Identify which cell holds the provided text, then report its [X, Y] central coordinate. 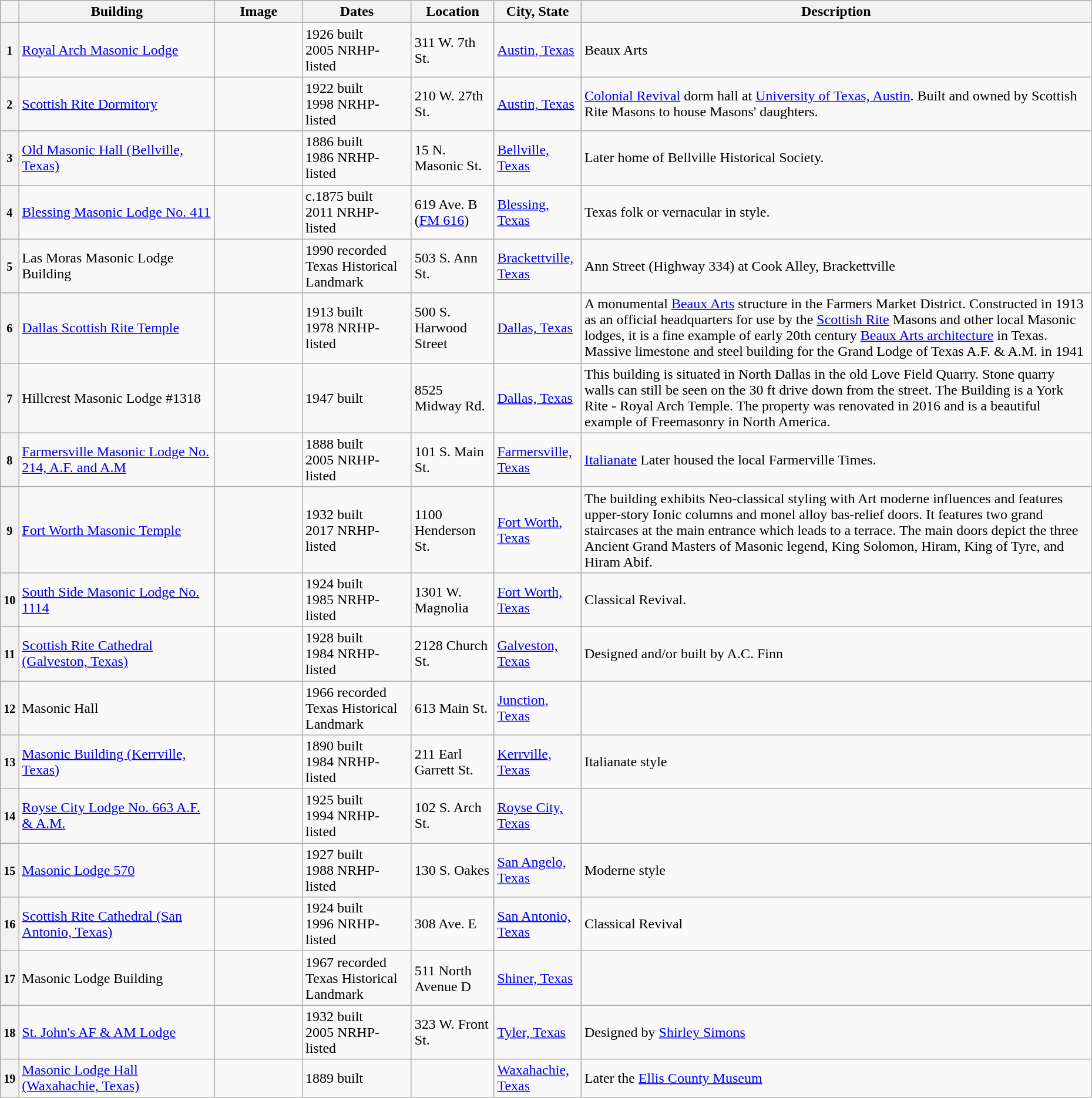
16 [9, 924]
Blessing, Texas [538, 212]
7 [9, 398]
1889 built [357, 1078]
1928 built1984 NRHP-listed [357, 654]
1967 recorded Texas Historical Landmark [357, 978]
Dallas Scottish Rite Temple [117, 328]
Location [452, 12]
Old Masonic Hall (Bellville, Texas) [117, 158]
14 [9, 816]
Moderne style [836, 870]
619 Ave. B (FM 616) [452, 212]
Brackettville, Texas [538, 266]
Texas folk or vernacular in style. [836, 212]
3 [9, 158]
Farmersville, Texas [538, 460]
6 [9, 328]
503 S. Ann St. [452, 266]
1932 built2005 NRHP-listed [357, 1032]
Italianate Later housed the local Farmerville Times. [836, 460]
18 [9, 1032]
1947 built [357, 398]
Las Moras Masonic Lodge Building [117, 266]
323 W. Front St. [452, 1032]
South Side Masonic Lodge No. 1114 [117, 599]
Junction, Texas [538, 708]
15 N. Masonic St. [452, 158]
211 Earl Garrett St. [452, 762]
1890 built1984 NRHP-listed [357, 762]
Scottish Rite Cathedral (San Antonio, Texas) [117, 924]
City, State [538, 12]
19 [9, 1078]
San Antonio, Texas [538, 924]
130 S. Oakes [452, 870]
8525 Midway Rd. [452, 398]
1990 recorded Texas Historical Landmark [357, 266]
13 [9, 762]
Shiner, Texas [538, 978]
11 [9, 654]
Tyler, Texas [538, 1032]
St. John's AF & AM Lodge [117, 1032]
101 S. Main St. [452, 460]
Royse City Lodge No. 663 A.F. & A.M. [117, 816]
Waxahachie, Texas [538, 1078]
4 [9, 212]
Masonic Lodge Hall (Waxahachie, Texas) [117, 1078]
Scottish Rite Cathedral (Galveston, Texas) [117, 654]
Image [258, 12]
Royal Arch Masonic Lodge [117, 50]
10 [9, 599]
Kerrville, Texas [538, 762]
311 W. 7th St. [452, 50]
Masonic Lodge Building [117, 978]
1926 built2005 NRHP-listed [357, 50]
1 [9, 50]
17 [9, 978]
8 [9, 460]
1924 built1985 NRHP-listed [357, 599]
1927 built1988 NRHP-listed [357, 870]
Fort Worth Masonic Temple [117, 530]
1888 built2005 NRHP-listed [357, 460]
Royse City, Texas [538, 816]
c.1875 built2011 NRHP-listed [357, 212]
2128 Church St. [452, 654]
Bellville, Texas [538, 158]
1301 W. Magnolia [452, 599]
Beaux Arts [836, 50]
Blessing Masonic Lodge No. 411 [117, 212]
Scottish Rite Dormitory [117, 104]
Galveston, Texas [538, 654]
Designed and/or built by A.C. Finn [836, 654]
Ann Street (Highway 334) at Cook Alley, Brackettville [836, 266]
1966 recorded Texas Historical Landmark [357, 708]
308 Ave. E [452, 924]
Classical Revival. [836, 599]
Hillcrest Masonic Lodge #1318 [117, 398]
Building [117, 12]
613 Main St. [452, 708]
1922 built1998 NRHP-listed [357, 104]
Description [836, 12]
1932 built2017 NRHP-listed [357, 530]
1924 built1996 NRHP-listed [357, 924]
Colonial Revival dorm hall at University of Texas, Austin. Built and owned by Scottish Rite Masons to house Masons' daughters. [836, 104]
Dates [357, 12]
12 [9, 708]
2 [9, 104]
Later the Ellis County Museum [836, 1078]
9 [9, 530]
1100 Henderson St. [452, 530]
102 S. Arch St. [452, 816]
Farmersville Masonic Lodge No. 214, A.F. and A.M [117, 460]
Classical Revival [836, 924]
1913 built1978 NRHP-listed [357, 328]
Masonic Lodge 570 [117, 870]
Masonic Building (Kerrville, Texas) [117, 762]
210 W. 27th St. [452, 104]
Designed by Shirley Simons [836, 1032]
511 North Avenue D [452, 978]
5 [9, 266]
1925 built1994 NRHP-listed [357, 816]
Masonic Hall [117, 708]
15 [9, 870]
Italianate style [836, 762]
500 S. Harwood Street [452, 328]
1886 built1986 NRHP-listed [357, 158]
Later home of Bellville Historical Society. [836, 158]
San Angelo, Texas [538, 870]
